Pinpoint the cell where the given text exists, returning its [X, Y] midpoint coordinate. 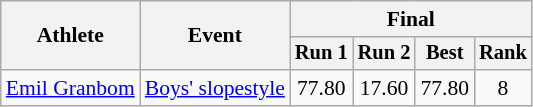
17.60 [384, 88]
Best [444, 54]
Emil Granbom [70, 88]
Run 2 [384, 54]
Rank [503, 54]
Run 1 [322, 54]
Boys' slopestyle [215, 88]
Final [411, 19]
8 [503, 88]
Event [215, 36]
Athlete [70, 36]
